Detect which cell encompasses the target text, then output its (x, y) center coordinate. 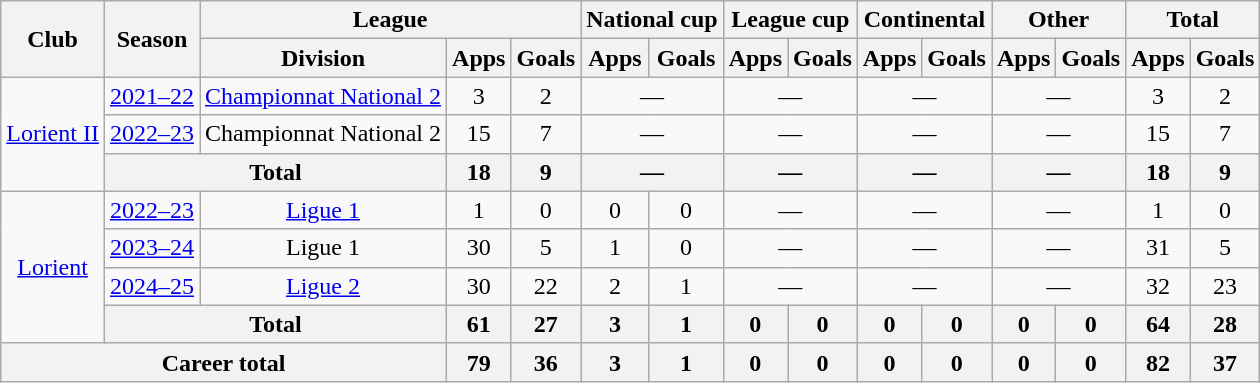
Season (152, 39)
82 (1158, 362)
22 (546, 286)
League (390, 20)
2021–22 (152, 96)
36 (546, 362)
31 (1158, 248)
League cup (790, 20)
Continental (924, 20)
28 (1225, 324)
23 (1225, 286)
2023–24 (152, 248)
Other (1059, 20)
27 (546, 324)
Club (53, 39)
61 (479, 324)
32 (1158, 286)
Career total (224, 362)
Ligue 2 (324, 286)
2024–25 (152, 286)
Lorient II (53, 134)
Division (324, 58)
National cup (652, 20)
64 (1158, 324)
79 (479, 362)
37 (1225, 362)
Lorient (53, 267)
